Extract the (x, y) coordinate from the center of the cell holding the provided text.  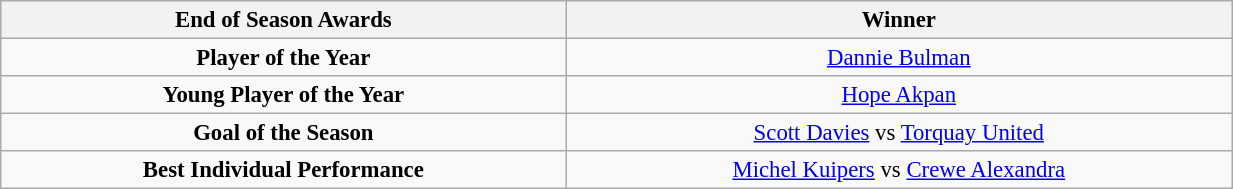
Best Individual Performance (284, 170)
Dannie Bulman (899, 58)
Hope Akpan (899, 95)
Scott Davies vs Torquay United (899, 133)
Winner (899, 20)
Young Player of the Year (284, 95)
End of Season Awards (284, 20)
Player of the Year (284, 58)
Goal of the Season (284, 133)
Michel Kuipers vs Crewe Alexandra (899, 170)
